Find where the given text appears and provide that cell's center as (x, y) coordinate. 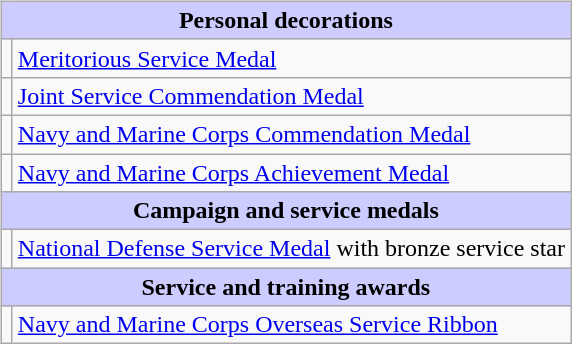
Navy and Marine Corps Overseas Service Ribbon (291, 325)
Meritorious Service Medal (291, 58)
Personal decorations (286, 20)
Joint Service Commendation Medal (291, 96)
Service and training awards (286, 287)
Navy and Marine Corps Commendation Medal (291, 134)
Campaign and service medals (286, 211)
Navy and Marine Corps Achievement Medal (291, 173)
National Defense Service Medal with bronze service star (291, 249)
